Search for the cell housing the specified text and yield its (X, Y) center coordinate. 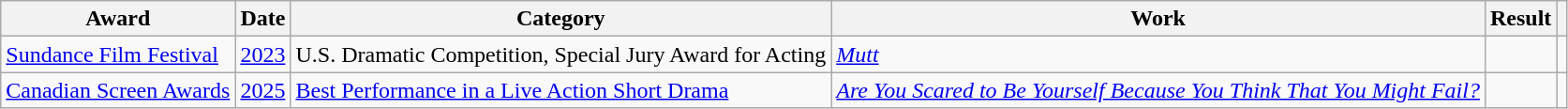
2025 (262, 90)
Sundance Film Festival (118, 54)
Category (560, 19)
U.S. Dramatic Competition, Special Jury Award for Acting (560, 54)
2023 (262, 54)
Work (1158, 19)
Result (1520, 19)
Are You Scared to Be Yourself Because You Think That You Might Fail? (1158, 90)
Award (118, 19)
Date (262, 19)
Mutt (1158, 54)
Canadian Screen Awards (118, 90)
Best Performance in a Live Action Short Drama (560, 90)
